Pinpoint the cell where the given text exists, returning its (x, y) midpoint coordinate. 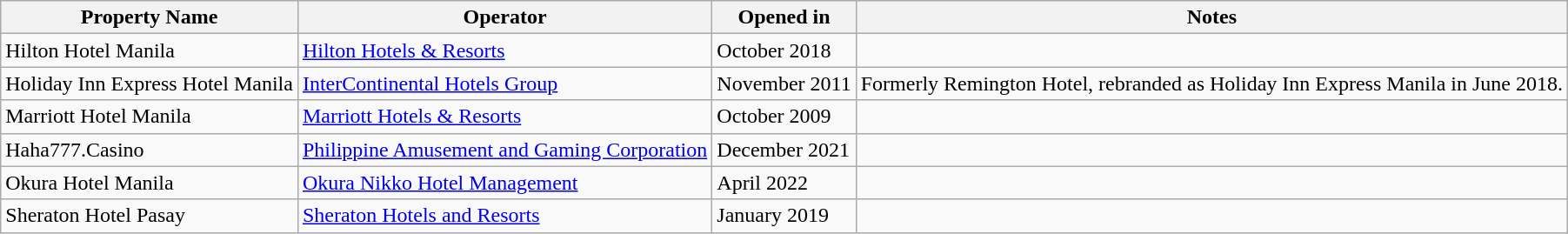
October 2018 (784, 50)
Haha777.Casino (150, 150)
Okura Hotel Manila (150, 183)
Holiday Inn Express Hotel Manila (150, 84)
Sheraton Hotels and Resorts (504, 216)
Formerly Remington Hotel, rebranded as Holiday Inn Express Manila in June 2018. (1211, 84)
Hilton Hotel Manila (150, 50)
Okura Nikko Hotel Management (504, 183)
Hilton Hotels & Resorts (504, 50)
InterContinental Hotels Group (504, 84)
Property Name (150, 17)
November 2011 (784, 84)
January 2019 (784, 216)
October 2009 (784, 117)
April 2022 (784, 183)
Philippine Amusement and Gaming Corporation (504, 150)
Sheraton Hotel Pasay (150, 216)
December 2021 (784, 150)
Opened in (784, 17)
Marriott Hotel Manila (150, 117)
Notes (1211, 17)
Operator (504, 17)
Marriott Hotels & Resorts (504, 117)
